Find where the given text appears and provide that cell's center as (X, Y) coordinate. 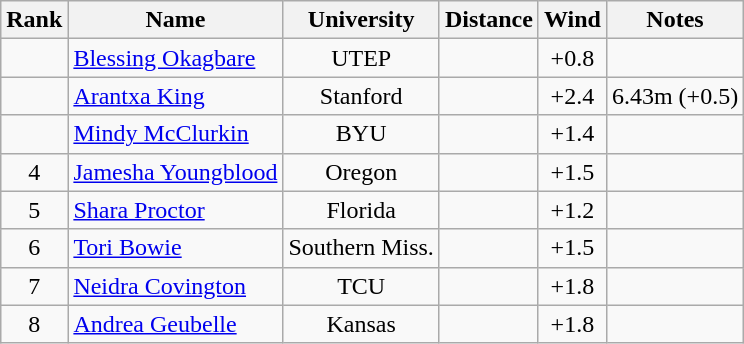
BYU (361, 134)
Shara Proctor (176, 210)
8 (34, 324)
5 (34, 210)
Kansas (361, 324)
Jamesha Youngblood (176, 172)
4 (34, 172)
7 (34, 286)
UTEP (361, 58)
Notes (674, 20)
Florida (361, 210)
Neidra Covington (176, 286)
+2.4 (572, 96)
Name (176, 20)
+1.2 (572, 210)
Oregon (361, 172)
Tori Bowie (176, 248)
Distance (488, 20)
Andrea Geubelle (176, 324)
+0.8 (572, 58)
Southern Miss. (361, 248)
TCU (361, 286)
Wind (572, 20)
Blessing Okagbare (176, 58)
Arantxa King (176, 96)
Rank (34, 20)
Mindy McClurkin (176, 134)
University (361, 20)
6 (34, 248)
6.43m (+0.5) (674, 96)
+1.4 (572, 134)
Stanford (361, 96)
